From the cell containing the given text, extract its center point as [x, y] coordinate. 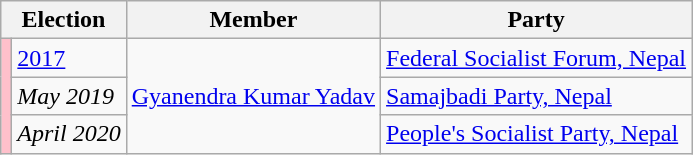
Gyanendra Kumar Yadav [253, 96]
May 2019 [69, 96]
People's Socialist Party, Nepal [536, 134]
April 2020 [69, 134]
2017 [69, 58]
Federal Socialist Forum, Nepal [536, 58]
Party [536, 20]
Samajbadi Party, Nepal [536, 96]
Election [64, 20]
Member [253, 20]
